Detect which cell encompasses the target text, then output its [x, y] center coordinate. 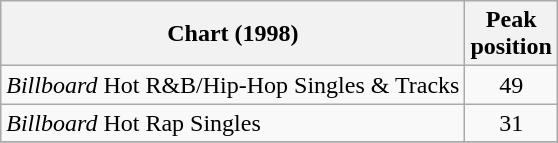
Billboard Hot Rap Singles [233, 123]
Peakposition [511, 34]
49 [511, 85]
Billboard Hot R&B/Hip-Hop Singles & Tracks [233, 85]
Chart (1998) [233, 34]
31 [511, 123]
